Find where the given text appears and provide that cell's center as (x, y) coordinate. 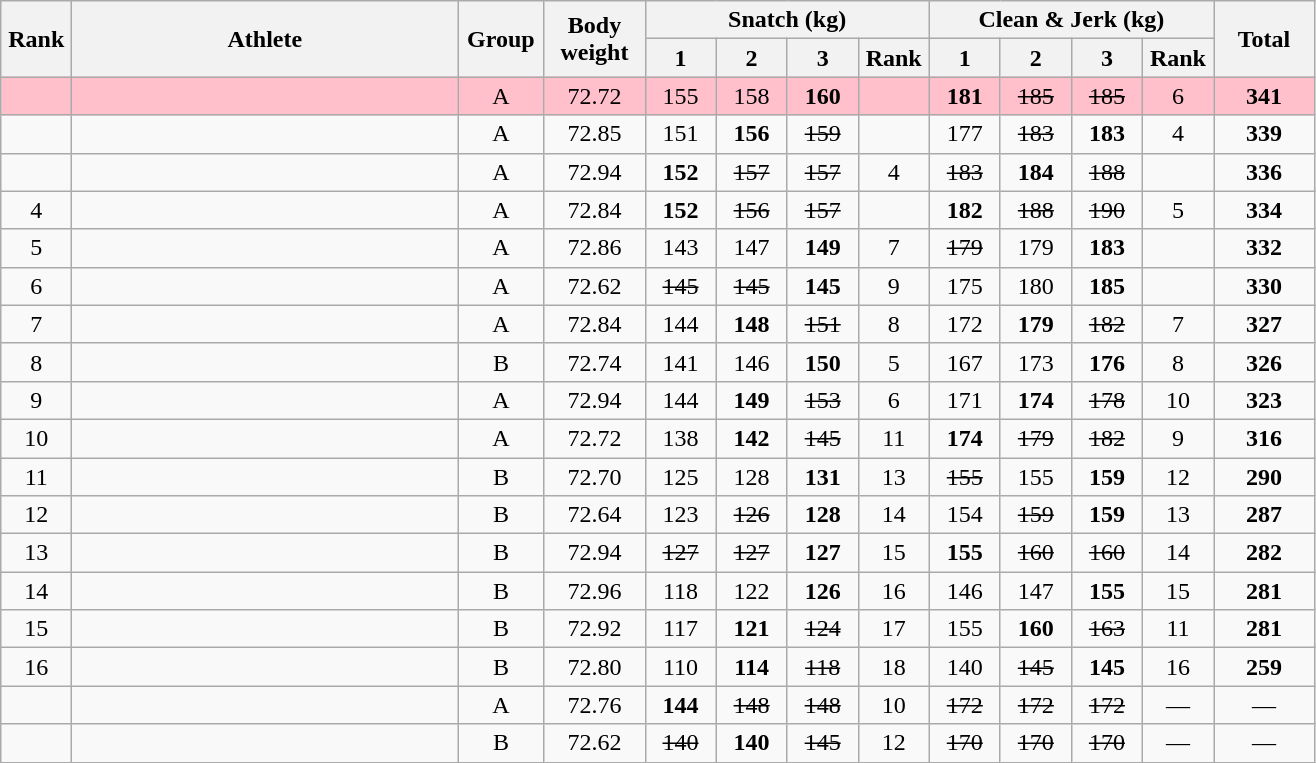
Snatch (kg) (787, 20)
154 (964, 515)
138 (680, 438)
124 (822, 629)
334 (1264, 210)
72.86 (594, 248)
131 (822, 477)
123 (680, 515)
178 (1106, 400)
158 (752, 96)
Total (1264, 39)
Clean & Jerk (kg) (1071, 20)
190 (1106, 210)
Athlete (265, 39)
72.70 (594, 477)
142 (752, 438)
72.74 (594, 362)
Body weight (594, 39)
150 (822, 362)
153 (822, 400)
143 (680, 248)
Group (501, 39)
323 (1264, 400)
121 (752, 629)
72.64 (594, 515)
163 (1106, 629)
176 (1106, 362)
72.85 (594, 134)
259 (1264, 667)
290 (1264, 477)
122 (752, 591)
181 (964, 96)
72.80 (594, 667)
72.76 (594, 705)
184 (1036, 172)
336 (1264, 172)
18 (894, 667)
125 (680, 477)
177 (964, 134)
17 (894, 629)
110 (680, 667)
326 (1264, 362)
180 (1036, 286)
141 (680, 362)
72.92 (594, 629)
114 (752, 667)
316 (1264, 438)
332 (1264, 248)
339 (1264, 134)
117 (680, 629)
282 (1264, 553)
167 (964, 362)
175 (964, 286)
341 (1264, 96)
171 (964, 400)
72.96 (594, 591)
173 (1036, 362)
287 (1264, 515)
327 (1264, 324)
330 (1264, 286)
